Return (x, y) of the center of cell containing provided text 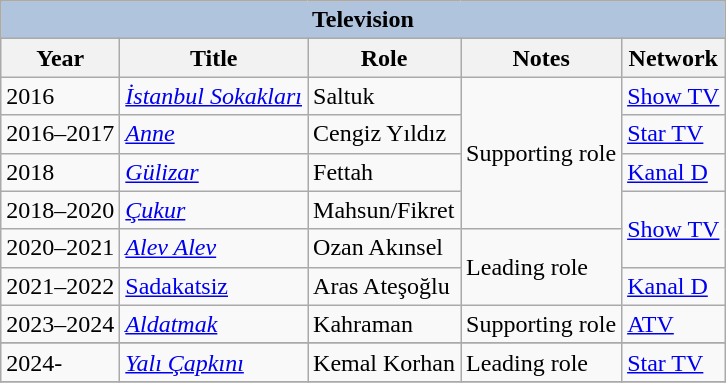
Network (674, 58)
Notes (542, 58)
2018–2020 (60, 210)
ATV (674, 324)
Mahsun/Fikret (384, 210)
Aras Ateşoğlu (384, 286)
Kemal Korhan (384, 362)
Television (363, 20)
Kahraman (384, 324)
2016 (60, 96)
Aldatmak (214, 324)
Year (60, 58)
Title (214, 58)
Sadakatsiz (214, 286)
2021–2022 (60, 286)
2016–2017 (60, 134)
2024- (60, 362)
İstanbul Sokakları (214, 96)
2020–2021 (60, 248)
Çukur (214, 210)
Ozan Akınsel (384, 248)
2023–2024 (60, 324)
Role (384, 58)
Gülizar (214, 172)
Saltuk (384, 96)
Yalı Çapkını (214, 362)
2018 (60, 172)
Fettah (384, 172)
Alev Alev (214, 248)
Cengiz Yıldız (384, 134)
Anne (214, 134)
